Locate the cell with the specified text and output its (X, Y) center coordinate. 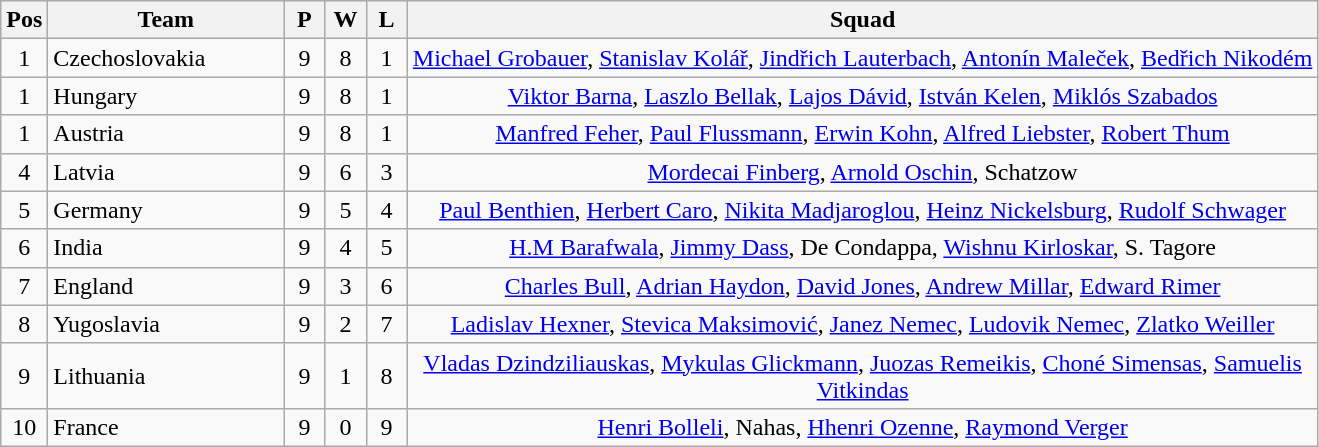
Mordecai Finberg, Arnold Oschin, Schatzow (862, 172)
0 (346, 427)
Latvia (166, 172)
L (386, 20)
Michael Grobauer, Stanislav Kolář, Jindřich Lauterbach, Antonín Maleček, Bedřich Nikodém (862, 58)
Vladas Dzindziliauskas, Mykulas Glickmann, Juozas Remeikis, Choné Simensas, Samuelis Vitkindas (862, 376)
Team (166, 20)
Ladislav Hexner, Stevica Maksimović, Janez Nemec, Ludovik Nemec, Zlatko Weiller (862, 324)
Henri Bolleli, Nahas, Hhenri Ozenne, Raymond Verger (862, 427)
Pos (24, 20)
Germany (166, 210)
Lithuania (166, 376)
W (346, 20)
England (166, 286)
2 (346, 324)
Czechoslovakia (166, 58)
Yugoslavia (166, 324)
P (304, 20)
10 (24, 427)
Viktor Barna, Laszlo Bellak, Lajos Dávid, István Kelen, Miklós Szabados (862, 96)
Hungary (166, 96)
Charles Bull, Adrian Haydon, David Jones, Andrew Millar, Edward Rimer (862, 286)
Austria (166, 134)
Squad (862, 20)
H.M Barafwala, Jimmy Dass, De Condappa, Wishnu Kirloskar, S. Tagore (862, 248)
Paul Benthien, Herbert Caro, Nikita Madjaroglou, Heinz Nickelsburg, Rudolf Schwager (862, 210)
India (166, 248)
Manfred Feher, Paul Flussmann, Erwin Kohn, Alfred Liebster, Robert Thum (862, 134)
France (166, 427)
